Locate the cell with the specified text and output its (x, y) center coordinate. 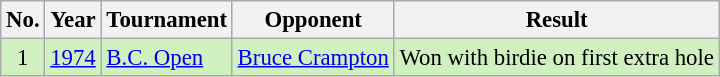
Won with birdie on first extra hole (556, 58)
Opponent (313, 20)
1 (23, 58)
1974 (73, 58)
No. (23, 20)
B.C. Open (166, 58)
Bruce Crampton (313, 58)
Result (556, 20)
Tournament (166, 20)
Year (73, 20)
